For the text-containing cell, return its midpoint in (X, Y) coordinate format. 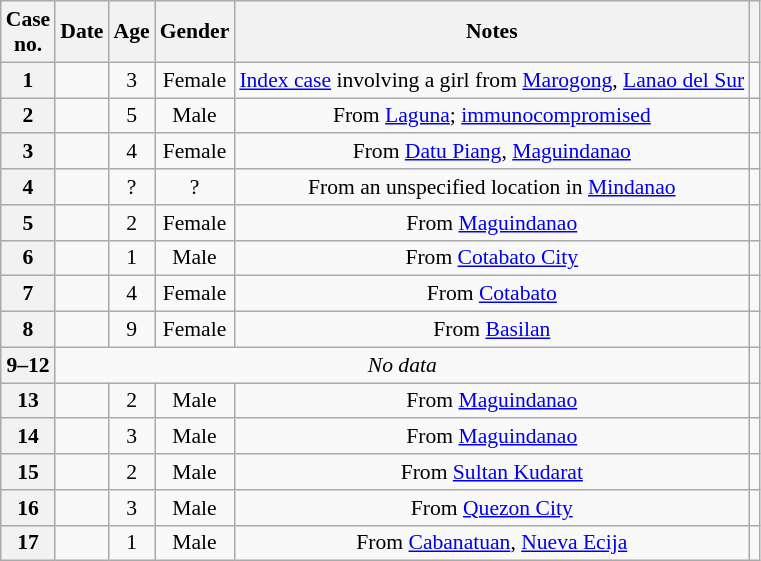
Notes (492, 32)
7 (28, 294)
From Cabanatuan, Nueva Ecija (492, 543)
17 (28, 543)
From Laguna; immunocompromised (492, 116)
Age (132, 32)
14 (28, 437)
13 (28, 401)
From an unspecified location in Mindanao (492, 187)
From Basilan (492, 330)
Caseno. (28, 32)
From Cotabato City (492, 258)
From Cotabato (492, 294)
From Datu Piang, Maguindanao (492, 152)
9–12 (28, 365)
No data (402, 365)
6 (28, 258)
8 (28, 330)
From Sultan Kudarat (492, 472)
Gender (195, 32)
Index case involving a girl from Marogong, Lanao del Sur (492, 80)
Date (82, 32)
15 (28, 472)
From Quezon City (492, 508)
16 (28, 508)
9 (132, 330)
